Output the [x, y] coordinate of the center of the cell containing the given text.  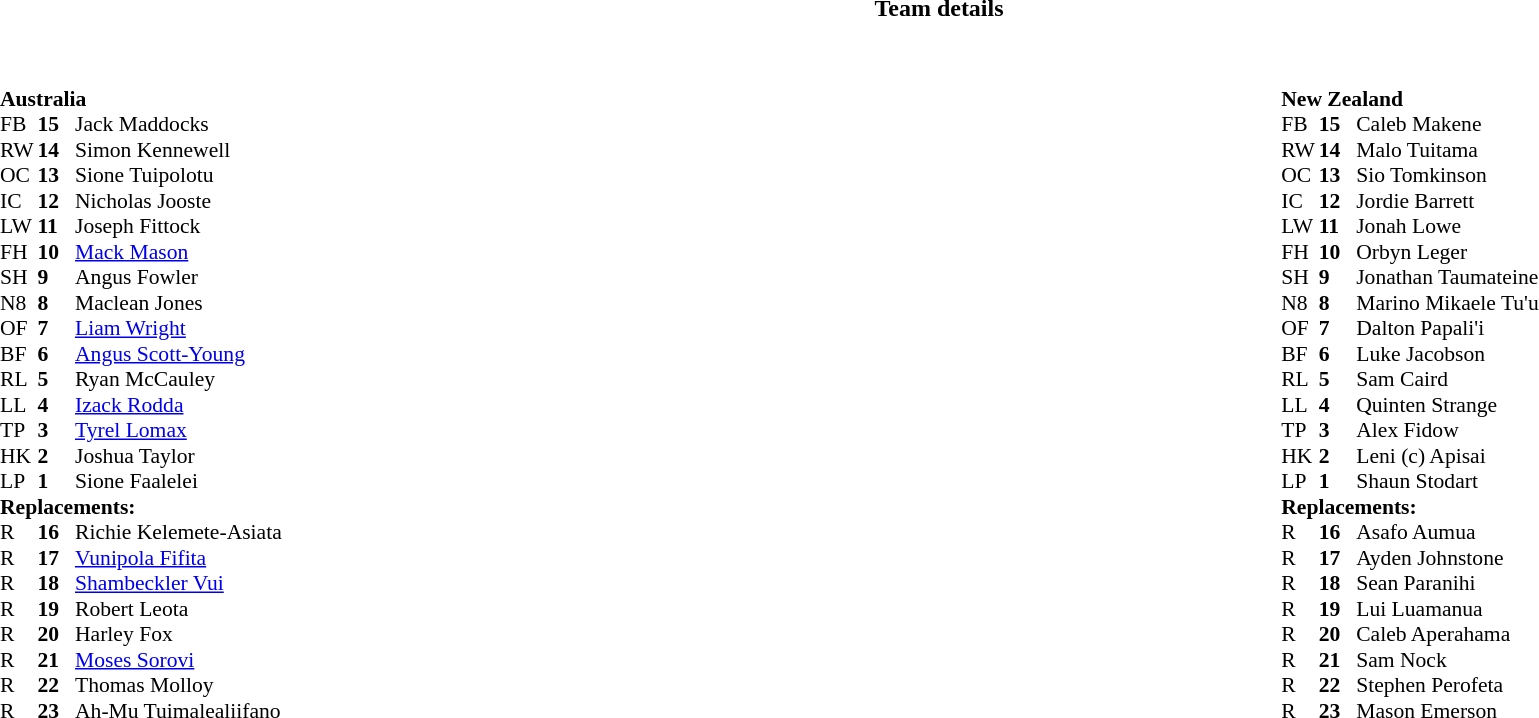
Caleb Aperahama [1448, 635]
Jordie Barrett [1448, 201]
Maclean Jones [178, 303]
Quinten Strange [1448, 405]
Ryan McCauley [178, 379]
Sam Caird [1448, 379]
Jack Maddocks [178, 125]
Dalton Papali'i [1448, 329]
Sio Tomkinson [1448, 175]
Shambeckler Vui [178, 583]
Angus Scott-Young [178, 354]
Luke Jacobson [1448, 354]
Tyrel Lomax [178, 431]
Lui Luamanua [1448, 609]
Leni (c) Apisai [1448, 456]
Asafo Aumua [1448, 533]
New Zealand [1410, 99]
Harley Fox [178, 635]
Angus Fowler [178, 277]
Vunipola Fifita [178, 558]
Jonathan Taumateine [1448, 277]
Richie Kelemete-Asiata [178, 533]
Jonah Lowe [1448, 227]
Sam Nock [1448, 660]
Simon Kennewell [178, 150]
Orbyn Leger [1448, 252]
Alex Fidow [1448, 431]
Joseph Fittock [178, 227]
Sione Tuipolotu [178, 175]
Stephen Perofeta [1448, 685]
Nicholas Jooste [178, 201]
Mack Mason [178, 252]
Joshua Taylor [178, 456]
Marino Mikaele Tu'u [1448, 303]
Robert Leota [178, 609]
Sean Paranihi [1448, 583]
Izack Rodda [178, 405]
Shaun Stodart [1448, 481]
Australia [141, 99]
Caleb Makene [1448, 125]
Liam Wright [178, 329]
Ayden Johnstone [1448, 558]
Sione Faalelei [178, 481]
Thomas Molloy [178, 685]
Malo Tuitama [1448, 150]
Moses Sorovi [178, 660]
